Extract the [x, y] coordinate from the center of the cell holding the provided text.  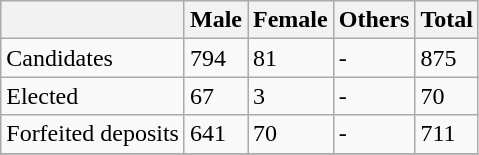
641 [216, 134]
3 [291, 96]
Female [291, 20]
67 [216, 96]
81 [291, 58]
794 [216, 58]
875 [447, 58]
711 [447, 134]
Candidates [93, 58]
Others [374, 20]
Total [447, 20]
Elected [93, 96]
Forfeited deposits [93, 134]
Male [216, 20]
